Output the [X, Y] coordinate of the center of the cell containing the given text.  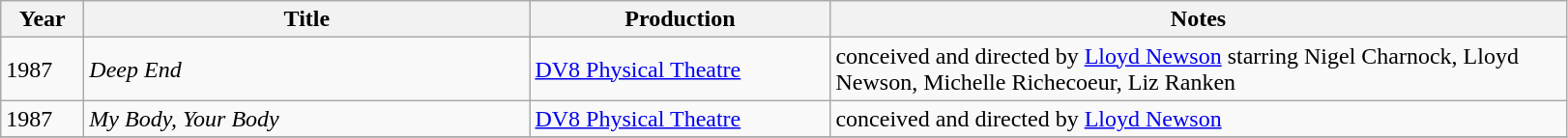
Production [681, 19]
conceived and directed by Lloyd Newson [1199, 119]
Deep End [307, 69]
Title [307, 19]
Notes [1199, 19]
My Body, Your Body [307, 119]
Year [43, 19]
conceived and directed by Lloyd Newson starring Nigel Charnock, Lloyd Newson, Michelle Richecoeur, Liz Ranken [1199, 69]
